Scan for the cell matching the given text and deliver its (X, Y) coordinate at center. 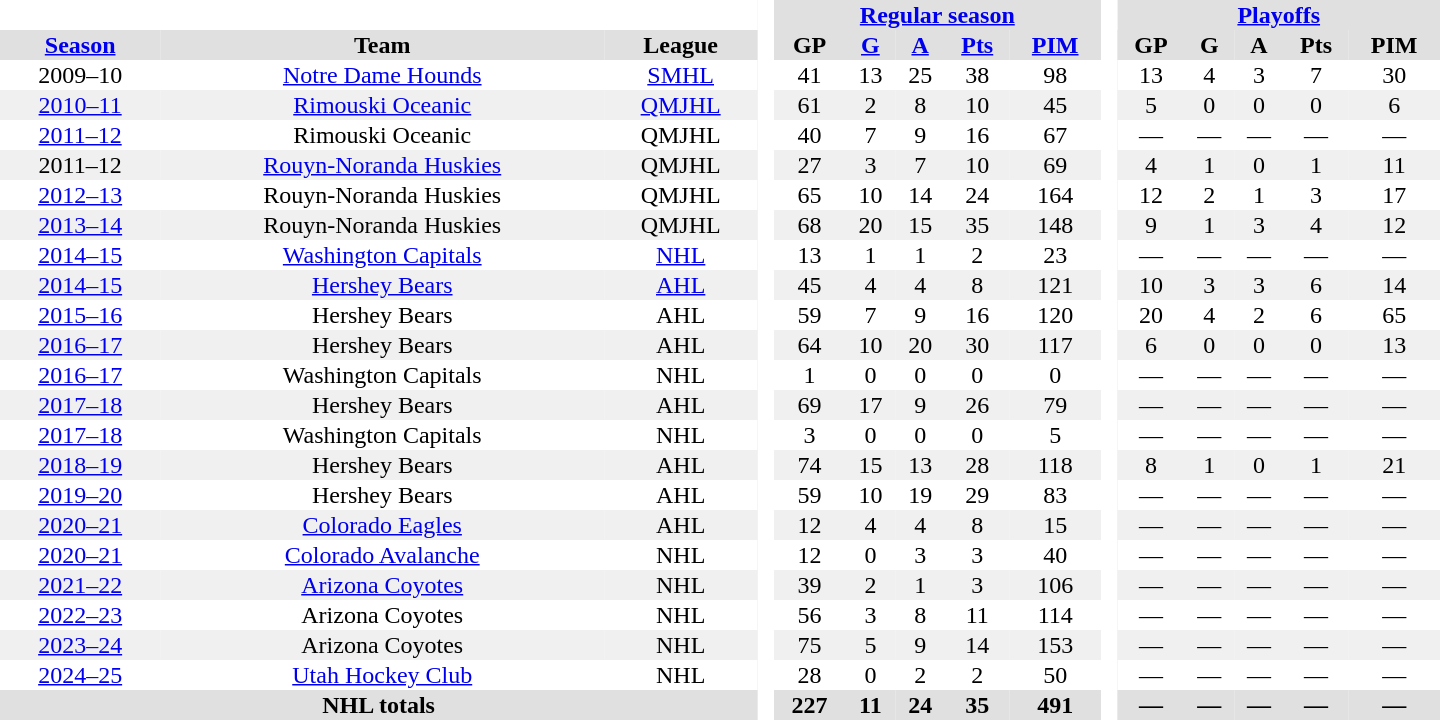
83 (1054, 495)
Colorado Avalanche (382, 555)
121 (1054, 285)
2015–16 (80, 315)
64 (810, 345)
Regular season (938, 15)
2022–23 (80, 615)
2018–19 (80, 465)
153 (1054, 645)
148 (1054, 225)
120 (1054, 315)
114 (1054, 615)
79 (1054, 405)
227 (810, 705)
SMHL (680, 75)
League (680, 45)
2009–10 (80, 75)
19 (920, 495)
Season (80, 45)
75 (810, 645)
Team (382, 45)
Notre Dame Hounds (382, 75)
117 (1054, 345)
56 (810, 615)
74 (810, 465)
2023–24 (80, 645)
2021–22 (80, 585)
61 (810, 105)
Colorado Eagles (382, 525)
38 (977, 75)
Utah Hockey Club (382, 675)
67 (1054, 135)
27 (810, 165)
NHL totals (378, 705)
29 (977, 495)
2012–13 (80, 195)
98 (1054, 75)
2024–25 (80, 675)
118 (1054, 465)
2019–20 (80, 495)
491 (1054, 705)
Playoffs (1279, 15)
164 (1054, 195)
26 (977, 405)
39 (810, 585)
2013–14 (80, 225)
68 (810, 225)
23 (1054, 255)
21 (1394, 465)
25 (920, 75)
106 (1054, 585)
2010–11 (80, 105)
41 (810, 75)
50 (1054, 675)
